Determine the (x, y) coordinate at the center of the cell enclosing the given text.  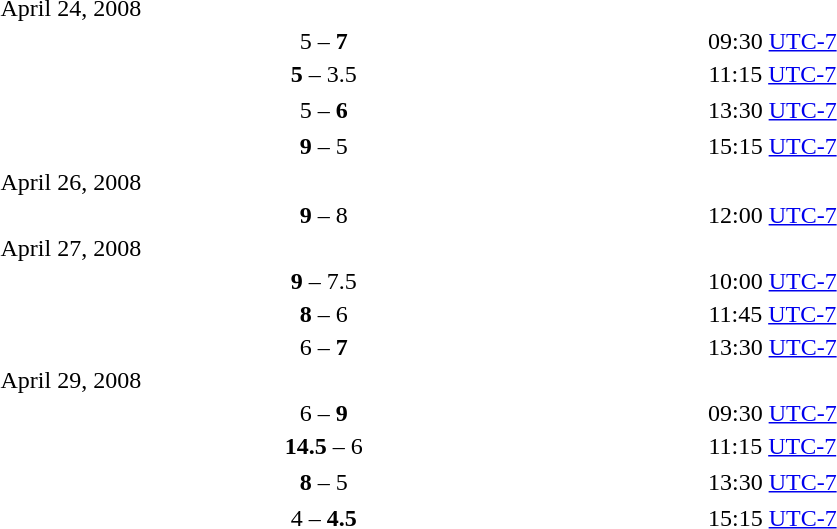
5 – 6 (324, 110)
6 – 7 (324, 347)
8 – 5 (324, 482)
5 – 3.5 (324, 74)
14.5 – 6 (324, 446)
9 – 7.5 (324, 281)
9 – 5 (324, 146)
5 – 7 (324, 41)
8 – 6 (324, 314)
9 – 8 (324, 215)
6 – 9 (324, 413)
